For the text-containing cell, return its midpoint in [x, y] coordinate format. 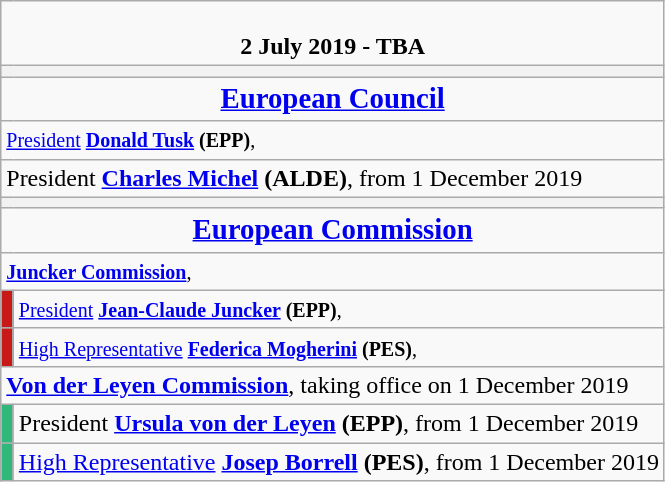
High Representative Josep Borrell (PES), from 1 December 2019 [338, 461]
High Representative Federica Mogherini (PES), [338, 347]
Juncker Commission, [333, 271]
President Ursula von der Leyen (EPP), from 1 December 2019 [338, 423]
Von der Leyen Commission, taking office on 1 December 2019 [333, 385]
2 July 2019 - TBA [333, 34]
President Donald Tusk (EPP), [333, 140]
President Jean-Claude Juncker (EPP), [338, 309]
European Commission [333, 230]
President Charles Michel (ALDE), from 1 December 2019 [333, 178]
European Council [333, 99]
